Find where the given text appears and provide that cell's center as [x, y] coordinate. 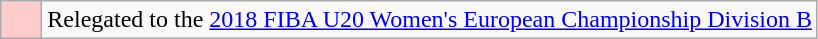
Relegated to the 2018 FIBA U20 Women's European Championship Division B [430, 20]
